Output the (x, y) coordinate of the center of the cell containing the given text.  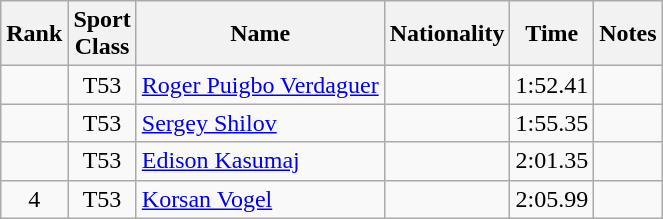
Roger Puigbo Verdaguer (260, 85)
1:55.35 (552, 123)
Sergey Shilov (260, 123)
Notes (628, 34)
SportClass (102, 34)
1:52.41 (552, 85)
Rank (34, 34)
Time (552, 34)
Name (260, 34)
Korsan Vogel (260, 199)
2:01.35 (552, 161)
4 (34, 199)
Nationality (447, 34)
Edison Kasumaj (260, 161)
2:05.99 (552, 199)
